Locate the cell with the specified text and output its [x, y] center coordinate. 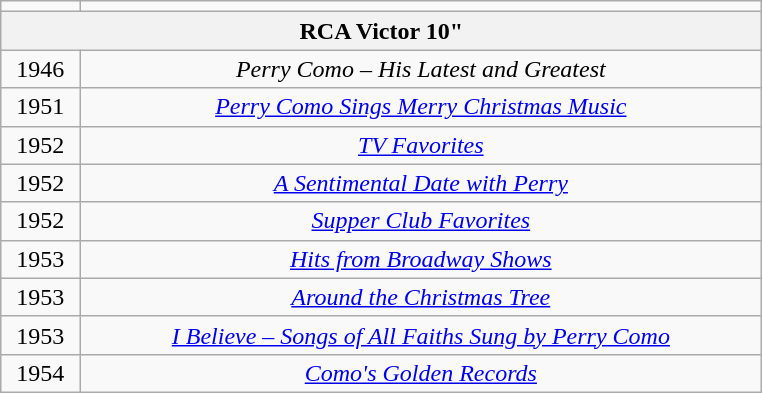
TV Favorites [421, 145]
Around the Christmas Tree [421, 297]
A Sentimental Date with Perry [421, 183]
Perry Como – His Latest and Greatest [421, 69]
RCA Victor 10" [382, 31]
Supper Club Favorites [421, 221]
Como's Golden Records [421, 373]
1954 [40, 373]
Hits from Broadway Shows [421, 259]
1951 [40, 107]
I Believe – Songs of All Faiths Sung by Perry Como [421, 335]
Perry Como Sings Merry Christmas Music [421, 107]
1946 [40, 69]
